Capture the cell that displays the provided text and extract its [X, Y] central coordinate. 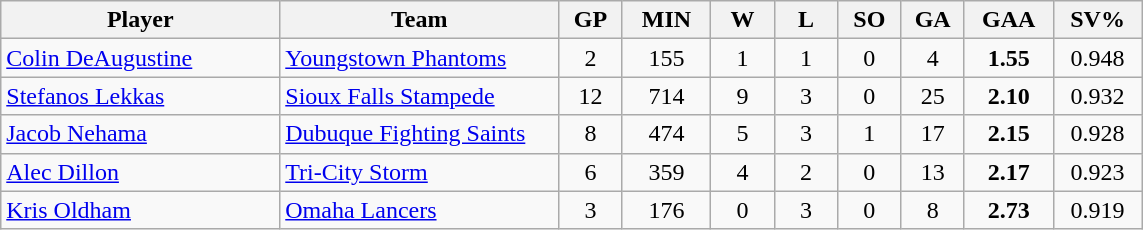
13 [932, 172]
Dubuque Fighting Saints [420, 134]
Kris Oldham [140, 210]
Youngstown Phantoms [420, 58]
Jacob Nehama [140, 134]
Colin DeAugustine [140, 58]
2.15 [1008, 134]
6 [590, 172]
474 [666, 134]
W [742, 20]
9 [742, 96]
Omaha Lancers [420, 210]
1.55 [1008, 58]
L [806, 20]
714 [666, 96]
17 [932, 134]
25 [932, 96]
2.17 [1008, 172]
12 [590, 96]
MIN [666, 20]
GA [932, 20]
0.948 [1098, 58]
0.932 [1098, 96]
Alec Dillon [140, 172]
2.73 [1008, 210]
155 [666, 58]
2.10 [1008, 96]
359 [666, 172]
0.928 [1098, 134]
GP [590, 20]
Sioux Falls Stampede [420, 96]
0.919 [1098, 210]
176 [666, 210]
GAA [1008, 20]
5 [742, 134]
0.923 [1098, 172]
SO [870, 20]
Player [140, 20]
Tri-City Storm [420, 172]
Stefanos Lekkas [140, 96]
Team [420, 20]
SV% [1098, 20]
